Capture the cell that displays the provided text and extract its (X, Y) central coordinate. 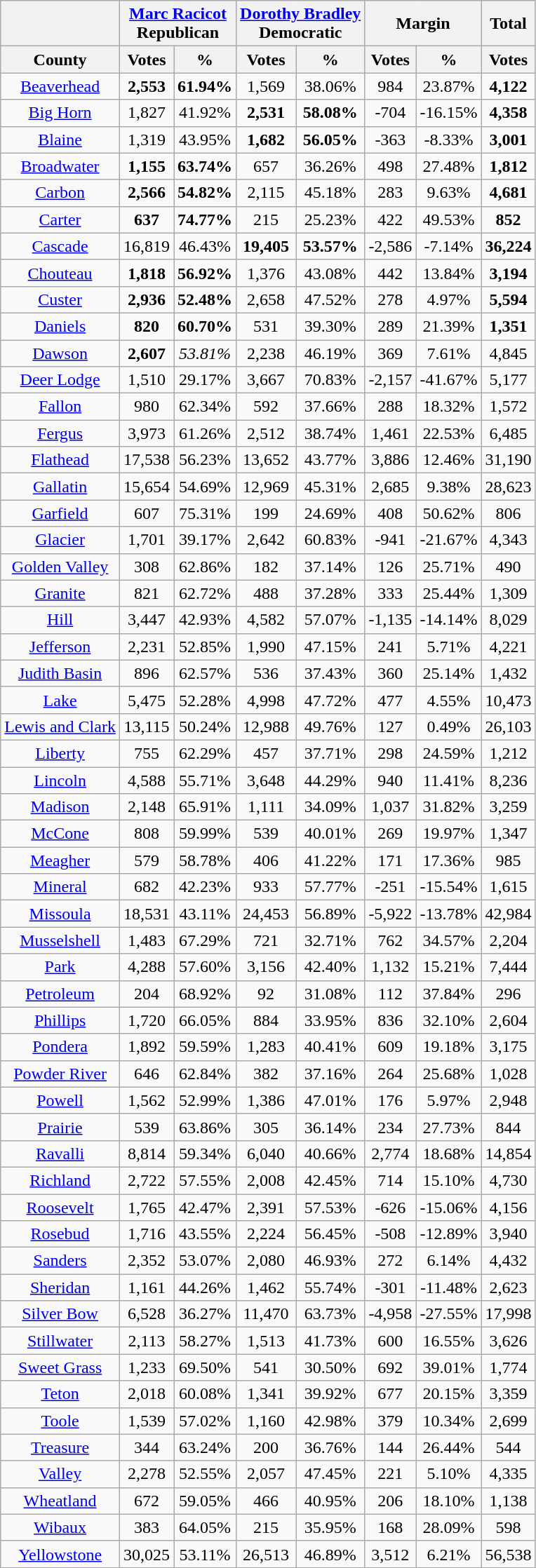
600 (390, 1341)
Wibaux (60, 1527)
Musselshell (60, 940)
37.16% (330, 1074)
288 (390, 407)
0.49% (449, 726)
24.69% (330, 513)
3,512 (390, 1554)
28,623 (508, 487)
60.08% (205, 1394)
43.95% (205, 140)
59.59% (205, 1047)
200 (267, 1447)
13,115 (146, 726)
18.32% (449, 407)
1,319 (146, 140)
1,432 (508, 673)
2,008 (267, 1180)
646 (146, 1074)
2,948 (508, 1100)
52.55% (205, 1474)
1,160 (267, 1421)
308 (146, 567)
1,138 (508, 1501)
Lake (60, 700)
25.23% (330, 219)
3,175 (508, 1047)
2,553 (146, 86)
682 (146, 887)
4,998 (267, 700)
8,814 (146, 1154)
County (60, 60)
-2,586 (390, 246)
2,057 (267, 1474)
836 (390, 1020)
3,667 (267, 380)
6.14% (449, 1261)
17,538 (146, 460)
36.26% (330, 166)
36.27% (205, 1314)
2,512 (267, 433)
57.77% (330, 887)
1,569 (267, 86)
Chouteau (60, 273)
36,224 (508, 246)
Fergus (60, 433)
-16.15% (449, 113)
3,973 (146, 433)
206 (390, 1501)
2,685 (390, 487)
2,623 (508, 1287)
808 (146, 834)
63.86% (205, 1127)
Fallon (60, 407)
36.76% (330, 1447)
53.11% (205, 1554)
755 (146, 753)
31.08% (330, 994)
2,231 (146, 647)
2,531 (267, 113)
53.81% (205, 353)
Ravalli (60, 1154)
379 (390, 1421)
1,539 (146, 1421)
-11.48% (449, 1287)
11,470 (267, 1314)
50.62% (449, 513)
69.50% (205, 1367)
47.72% (330, 700)
269 (390, 834)
3,626 (508, 1341)
1,347 (508, 834)
Meagher (60, 860)
1,572 (508, 407)
43.08% (330, 273)
Deer Lodge (60, 380)
-301 (390, 1287)
52.28% (205, 700)
13,652 (267, 460)
2,238 (267, 353)
Stillwater (60, 1341)
-251 (390, 887)
35.95% (330, 1527)
63.73% (330, 1314)
39.17% (205, 540)
1,682 (267, 140)
1,028 (508, 1074)
-41.67% (449, 380)
457 (267, 753)
57.53% (330, 1207)
531 (267, 326)
Dorothy BradleyDemocratic (300, 24)
Silver Bow (60, 1314)
360 (390, 673)
65.91% (205, 807)
296 (508, 994)
45.31% (330, 487)
4,358 (508, 113)
182 (267, 567)
40.66% (330, 1154)
3,648 (267, 780)
Marc RacicotRepublican (177, 24)
66.05% (205, 1020)
Dawson (60, 353)
8,029 (508, 620)
1,309 (508, 593)
54.82% (205, 193)
43.55% (205, 1234)
1,510 (146, 380)
2,607 (146, 353)
57.60% (205, 967)
Big Horn (60, 113)
10.34% (449, 1421)
8,236 (508, 780)
14,854 (508, 1154)
47.45% (330, 1474)
1,818 (146, 273)
7,444 (508, 967)
-5,922 (390, 914)
5.71% (449, 647)
-15.54% (449, 887)
Liberty (60, 753)
53.57% (330, 246)
422 (390, 219)
33.95% (330, 1020)
221 (390, 1474)
4,588 (146, 780)
25.44% (449, 593)
55.74% (330, 1287)
442 (390, 273)
-941 (390, 540)
5,475 (146, 700)
25.68% (449, 1074)
59.99% (205, 834)
29.17% (205, 380)
2,278 (146, 1474)
Sweet Grass (60, 1367)
61.26% (205, 433)
42.93% (205, 620)
17,998 (508, 1314)
283 (390, 193)
26,103 (508, 726)
264 (390, 1074)
Valley (60, 1474)
36.14% (330, 1127)
58.27% (205, 1341)
Wheatland (60, 1501)
657 (267, 166)
38.06% (330, 86)
Jefferson (60, 647)
3,194 (508, 273)
821 (146, 593)
488 (267, 593)
7.61% (449, 353)
721 (267, 940)
42,984 (508, 914)
Yellowstone (60, 1554)
4,432 (508, 1261)
940 (390, 780)
1,513 (267, 1341)
9.38% (449, 487)
2,566 (146, 193)
Lewis and Clark (60, 726)
55.71% (205, 780)
23.87% (449, 86)
58.78% (205, 860)
62.86% (205, 567)
19.18% (449, 1047)
Treasure (60, 1447)
1,615 (508, 887)
Petroleum (60, 994)
18,531 (146, 914)
56.89% (330, 914)
Park (60, 967)
56.45% (330, 1234)
62.34% (205, 407)
241 (390, 647)
41.22% (330, 860)
15,654 (146, 487)
Daniels (60, 326)
985 (508, 860)
Granite (60, 593)
2,204 (508, 940)
52.85% (205, 647)
58.08% (330, 113)
32.71% (330, 940)
278 (390, 299)
50.24% (205, 726)
2,774 (390, 1154)
17.36% (449, 860)
204 (146, 994)
4,681 (508, 193)
62.29% (205, 753)
1,386 (267, 1100)
11.41% (449, 780)
1,774 (508, 1367)
Powder River (60, 1074)
4,582 (267, 620)
46.89% (330, 1554)
6,040 (267, 1154)
39.30% (330, 326)
62.84% (205, 1074)
Rosebud (60, 1234)
2,642 (267, 540)
406 (267, 860)
199 (267, 513)
2,604 (508, 1020)
12,988 (267, 726)
112 (390, 994)
Roosevelt (60, 1207)
1,462 (267, 1287)
541 (267, 1367)
4,288 (146, 967)
Sanders (60, 1261)
30.50% (330, 1367)
1,701 (146, 540)
4.97% (449, 299)
272 (390, 1261)
26.44% (449, 1447)
34.57% (449, 940)
4,156 (508, 1207)
Custer (60, 299)
1,376 (267, 273)
1,161 (146, 1287)
1,812 (508, 166)
24,453 (267, 914)
75.31% (205, 513)
168 (390, 1527)
383 (146, 1527)
171 (390, 860)
44.26% (205, 1287)
27.48% (449, 166)
42.23% (205, 887)
3,259 (508, 807)
-21.67% (449, 540)
42.40% (330, 967)
1,233 (146, 1367)
2,113 (146, 1341)
127 (390, 726)
56.23% (205, 460)
12.46% (449, 460)
44.29% (330, 780)
28.09% (449, 1527)
37.66% (330, 407)
56.92% (205, 273)
4,845 (508, 353)
Powell (60, 1100)
15.21% (449, 967)
18.10% (449, 1501)
43.77% (330, 460)
-626 (390, 1207)
Pondera (60, 1047)
896 (146, 673)
544 (508, 1447)
3,447 (146, 620)
1,212 (508, 753)
2,658 (267, 299)
Gallatin (60, 487)
42.45% (330, 1180)
1,461 (390, 433)
4,343 (508, 540)
12,969 (267, 487)
2,148 (146, 807)
144 (390, 1447)
59.05% (205, 1501)
40.95% (330, 1501)
344 (146, 1447)
3,886 (390, 460)
333 (390, 593)
820 (146, 326)
16.55% (449, 1341)
13.84% (449, 273)
579 (146, 860)
Beaverhead (60, 86)
298 (390, 753)
-15.06% (449, 1207)
408 (390, 513)
-13.78% (449, 914)
490 (508, 567)
1,037 (390, 807)
884 (267, 1020)
42.47% (205, 1207)
289 (390, 326)
57.07% (330, 620)
37.28% (330, 593)
40.41% (330, 1047)
844 (508, 1127)
Lincoln (60, 780)
19,405 (267, 246)
68.92% (205, 994)
4.55% (449, 700)
536 (267, 673)
19.97% (449, 834)
42.98% (330, 1421)
2,391 (267, 1207)
52.99% (205, 1100)
498 (390, 166)
54.69% (205, 487)
609 (390, 1047)
McCone (60, 834)
-27.55% (449, 1314)
637 (146, 219)
-363 (390, 140)
74.77% (205, 219)
57.55% (205, 1180)
762 (390, 940)
31,190 (508, 460)
672 (146, 1501)
41.92% (205, 113)
30,025 (146, 1554)
21.39% (449, 326)
37.14% (330, 567)
477 (390, 700)
Richland (60, 1180)
6.21% (449, 1554)
3,359 (508, 1394)
Margin (423, 24)
Carbon (60, 193)
-12.89% (449, 1234)
61.94% (205, 86)
38.74% (330, 433)
26,513 (267, 1554)
1,132 (390, 967)
37.43% (330, 673)
49.53% (449, 219)
Glacier (60, 540)
32.10% (449, 1020)
45.18% (330, 193)
-8.33% (449, 140)
Prairie (60, 1127)
2,018 (146, 1394)
3,156 (267, 967)
56,538 (508, 1554)
47.01% (330, 1100)
806 (508, 513)
62.57% (205, 673)
-14.14% (449, 620)
Golden Valley (60, 567)
3,001 (508, 140)
39.92% (330, 1394)
4,122 (508, 86)
1,483 (146, 940)
Toole (60, 1421)
Madison (60, 807)
10,473 (508, 700)
60.70% (205, 326)
2,224 (267, 1234)
369 (390, 353)
22.53% (449, 433)
Total (508, 24)
Missoula (60, 914)
37.84% (449, 994)
53.07% (205, 1261)
70.83% (330, 380)
1,827 (146, 113)
Blaine (60, 140)
64.05% (205, 1527)
5.97% (449, 1100)
592 (267, 407)
9.63% (449, 193)
34.09% (330, 807)
Hill (60, 620)
-508 (390, 1234)
40.01% (330, 834)
31.82% (449, 807)
2,115 (267, 193)
43.11% (205, 914)
63.24% (205, 1447)
2,936 (146, 299)
-7.14% (449, 246)
714 (390, 1180)
305 (267, 1127)
2,699 (508, 1421)
16,819 (146, 246)
598 (508, 1527)
25.14% (449, 673)
607 (146, 513)
6,528 (146, 1314)
1,720 (146, 1020)
1,351 (508, 326)
3,940 (508, 1234)
Cascade (60, 246)
Garfield (60, 513)
4,335 (508, 1474)
1,111 (267, 807)
1,990 (267, 647)
67.29% (205, 940)
46.43% (205, 246)
-1,135 (390, 620)
-4,958 (390, 1314)
1,716 (146, 1234)
6,485 (508, 433)
Teton (60, 1394)
39.01% (449, 1367)
Sheridan (60, 1287)
Mineral (60, 887)
63.74% (205, 166)
27.73% (449, 1127)
2,352 (146, 1261)
15.10% (449, 1180)
20.15% (449, 1394)
41.73% (330, 1341)
1,562 (146, 1100)
1,341 (267, 1394)
852 (508, 219)
5,594 (508, 299)
47.15% (330, 647)
-704 (390, 113)
46.93% (330, 1261)
18.68% (449, 1154)
1,155 (146, 166)
2,722 (146, 1180)
25.71% (449, 567)
46.19% (330, 353)
466 (267, 1501)
Broadwater (60, 166)
Phillips (60, 1020)
60.83% (330, 540)
984 (390, 86)
677 (390, 1394)
4,221 (508, 647)
176 (390, 1100)
49.76% (330, 726)
980 (146, 407)
56.05% (330, 140)
57.02% (205, 1421)
62.72% (205, 593)
-2,157 (390, 380)
1,283 (267, 1047)
52.48% (205, 299)
692 (390, 1367)
1,765 (146, 1207)
2,080 (267, 1261)
Carter (60, 219)
47.52% (330, 299)
126 (390, 567)
59.34% (205, 1154)
234 (390, 1127)
4,730 (508, 1180)
Flathead (60, 460)
92 (267, 994)
5,177 (508, 380)
1,892 (146, 1047)
5.10% (449, 1474)
37.71% (330, 753)
933 (267, 887)
Judith Basin (60, 673)
382 (267, 1074)
24.59% (449, 753)
